Detect which cell encompasses the target text, then output its [X, Y] center coordinate. 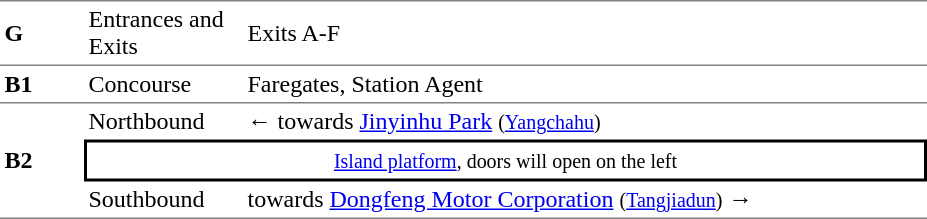
B1 [42, 85]
Northbound [164, 122]
Entrances and Exits [164, 33]
G [42, 33]
← towards Jinyinhu Park (Yangchahu) [585, 122]
Exits A-F [585, 33]
Faregates, Station Agent [585, 85]
Concourse [164, 85]
Island platform, doors will open on the left [506, 161]
